Search for the cell housing the specified text and yield its [x, y] center coordinate. 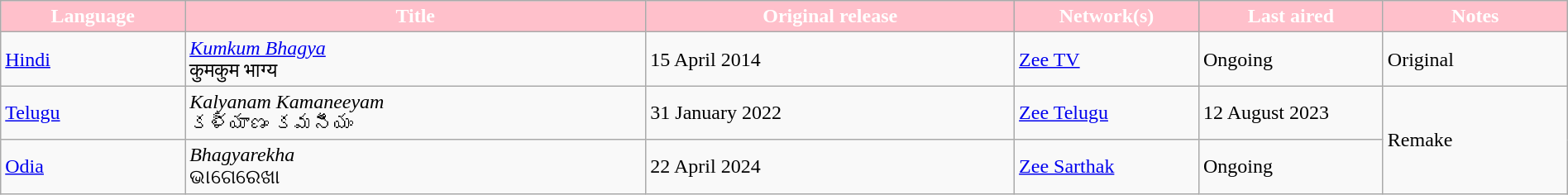
Kalyanam Kamaneeyam కళ్యాణం కమనీయం [415, 112]
Telugu [93, 112]
Bhagyarekha ଭାଗେରେଖା [415, 167]
Zee Sarthak [1107, 167]
22 April 2024 [830, 167]
Zee TV [1107, 59]
15 April 2014 [830, 59]
Zee Telugu [1107, 112]
Network(s) [1107, 17]
Original release [830, 17]
Original [1475, 59]
Language [93, 17]
Last aired [1290, 17]
Odia [93, 167]
Notes [1475, 17]
31 January 2022 [830, 112]
Remake [1475, 140]
Hindi [93, 59]
12 August 2023 [1290, 112]
Title [415, 17]
Kumkum Bhagya कुमकुम भाग्य [415, 59]
